Determine the [x, y] coordinate at the center of the cell enclosing the given text.  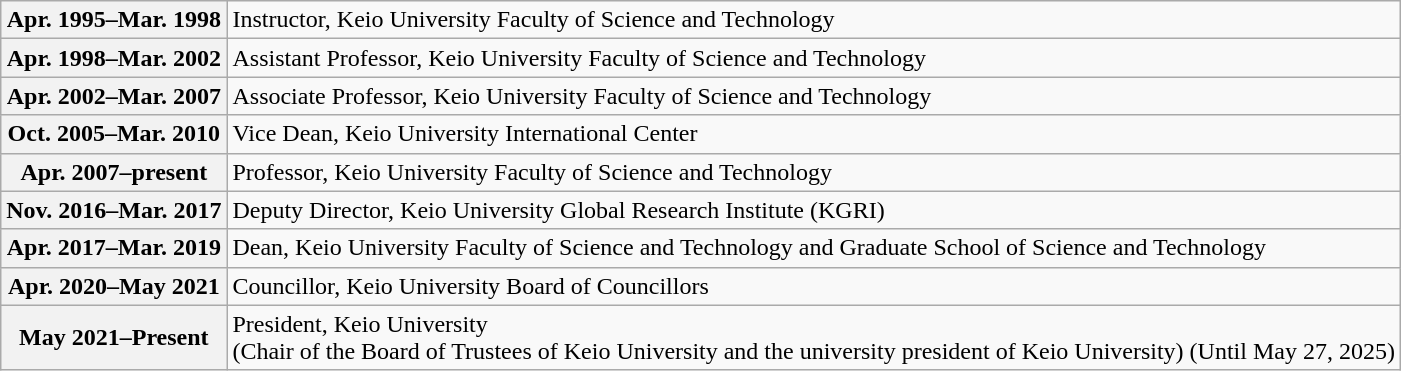
Apr. 1998–Mar. 2002 [114, 58]
Councillor, Keio University Board of Councillors [814, 286]
Apr. 2002–Mar. 2007 [114, 96]
Associate Professor, Keio University Faculty of Science and Technology [814, 96]
Oct. 2005–Mar. 2010 [114, 134]
Professor, Keio University Faculty of Science and Technology [814, 172]
Dean, Keio University Faculty of Science and Technology and Graduate School of Science and Technology [814, 248]
Nov. 2016–Mar. 2017 [114, 210]
Apr. 2020–May 2021 [114, 286]
Assistant Professor, Keio University Faculty of Science and Technology [814, 58]
Vice Dean, Keio University International Center [814, 134]
Deputy Director, Keio University Global Research Institute (KGRI) [814, 210]
Apr. 2017–Mar. 2019 [114, 248]
Apr. 2007–present [114, 172]
Apr. 1995–Mar. 1998 [114, 20]
May 2021–Present [114, 338]
President, Keio University(Chair of the Board of Trustees of Keio University and the university president of Keio University) (Until May 27, 2025) [814, 338]
Instructor, Keio University Faculty of Science and Technology [814, 20]
